Locate the cell with the specified text and output its [X, Y] center coordinate. 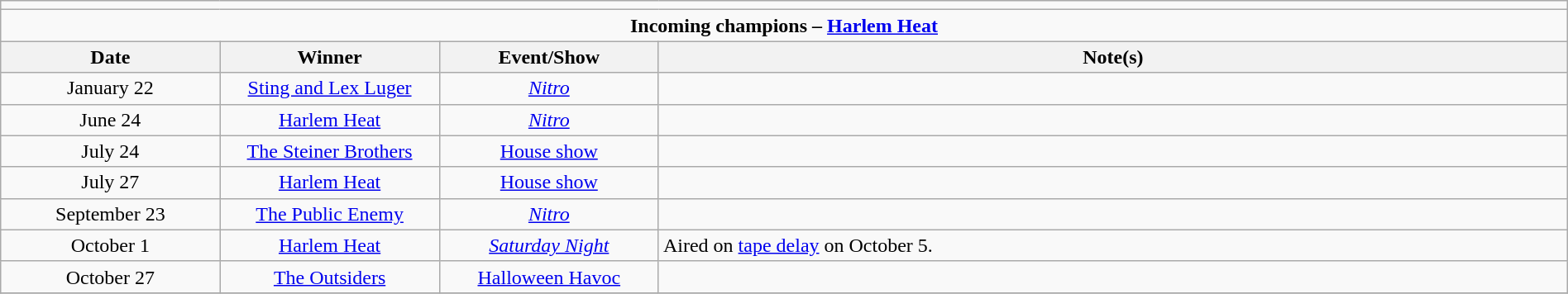
Incoming champions – Harlem Heat [784, 26]
October 1 [111, 245]
September 23 [111, 214]
July 24 [111, 151]
Sting and Lex Luger [329, 88]
October 27 [111, 277]
Halloween Havoc [549, 277]
The Steiner Brothers [329, 151]
The Outsiders [329, 277]
Note(s) [1113, 57]
Winner [329, 57]
Date [111, 57]
January 22 [111, 88]
June 24 [111, 120]
Aired on tape delay on October 5. [1113, 245]
Event/Show [549, 57]
July 27 [111, 183]
The Public Enemy [329, 214]
Saturday Night [549, 245]
